For the text-containing cell, return its midpoint in [X, Y] coordinate format. 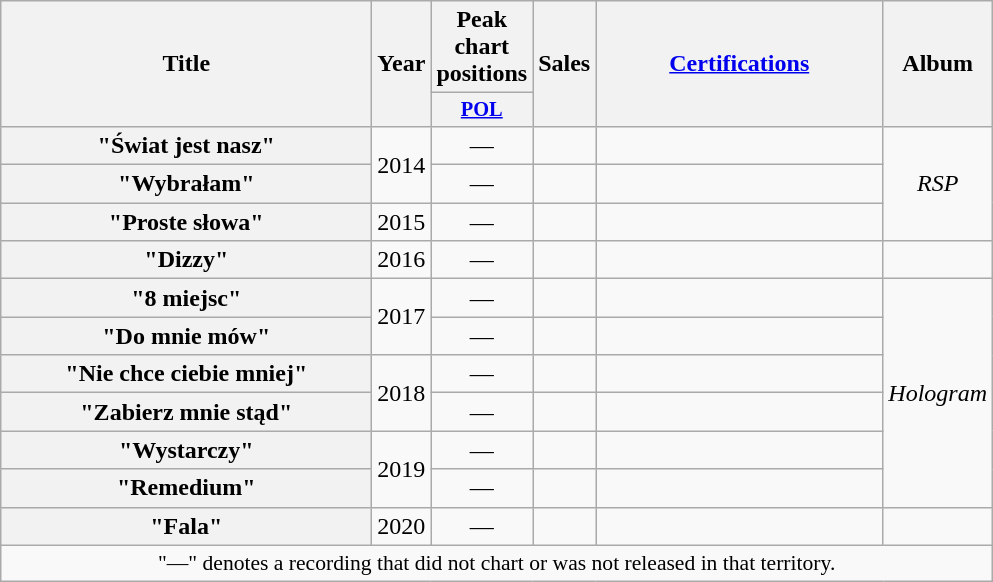
2015 [402, 222]
POL [482, 110]
"Dizzy" [186, 260]
2014 [402, 164]
"Proste słowa" [186, 222]
"Wybrałam" [186, 184]
"Nie chce ciebie mniej" [186, 374]
"—" denotes a recording that did not chart or was not released in that territory. [497, 563]
"Remedium" [186, 488]
Sales [564, 64]
Album [938, 64]
"Świat jest nasz" [186, 145]
"Wystarczy" [186, 450]
"8 miejsc" [186, 298]
Year [402, 64]
RSP [938, 183]
Certifications [740, 64]
"Do mnie mów" [186, 336]
2017 [402, 317]
Hologram [938, 393]
2018 [402, 393]
"Zabierz mnie stąd" [186, 412]
2019 [402, 469]
2020 [402, 526]
2016 [402, 260]
Title [186, 64]
"Fala" [186, 526]
Peak chart positions [482, 47]
